Scan for the cell matching the given text and deliver its [x, y] coordinate at center. 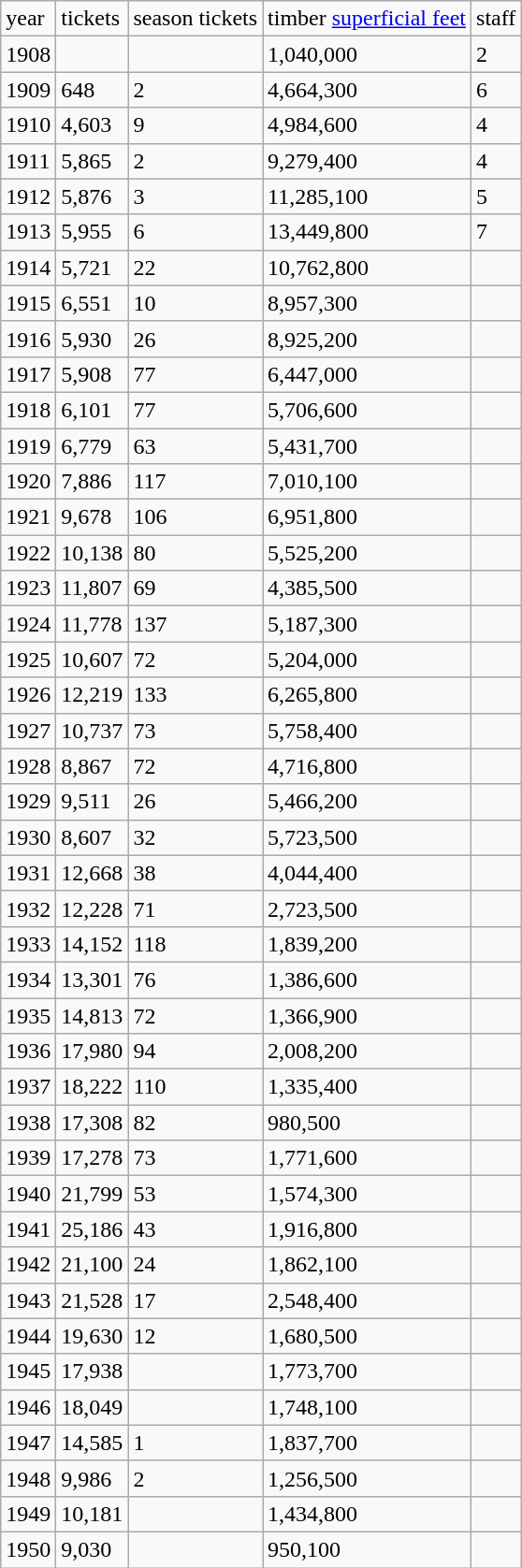
1941 [28, 1229]
5,525,200 [367, 553]
1922 [28, 553]
950,100 [367, 1549]
106 [196, 517]
22 [196, 268]
7,886 [92, 482]
1,335,400 [367, 1087]
1 [196, 1443]
1916 [28, 339]
12,228 [92, 908]
5 [496, 196]
1937 [28, 1087]
1,574,300 [367, 1194]
1930 [28, 837]
1945 [28, 1372]
1,773,700 [367, 1372]
9,030 [92, 1549]
17,938 [92, 1372]
year [28, 19]
1908 [28, 54]
1944 [28, 1336]
1920 [28, 482]
5,955 [92, 232]
9,279,400 [367, 161]
staff [496, 19]
1,916,800 [367, 1229]
1950 [28, 1549]
10,181 [92, 1514]
1929 [28, 802]
10,737 [92, 731]
82 [196, 1123]
1909 [28, 90]
21,528 [92, 1300]
17 [196, 1300]
9,986 [92, 1478]
17,980 [92, 1052]
17,278 [92, 1158]
1919 [28, 446]
110 [196, 1087]
1942 [28, 1265]
1927 [28, 731]
5,876 [92, 196]
14,585 [92, 1443]
1,434,800 [367, 1514]
4,984,600 [367, 125]
12 [196, 1336]
1,771,600 [367, 1158]
17,308 [92, 1123]
8,925,200 [367, 339]
21,100 [92, 1265]
1948 [28, 1478]
3 [196, 196]
1,837,700 [367, 1443]
season tickets [196, 19]
63 [196, 446]
1,839,200 [367, 944]
1915 [28, 303]
1923 [28, 588]
10,762,800 [367, 268]
76 [196, 980]
timber superficial feet [367, 19]
10,607 [92, 660]
5,908 [92, 374]
7,010,100 [367, 482]
1932 [28, 908]
1,680,500 [367, 1336]
tickets [92, 19]
1940 [28, 1194]
1926 [28, 695]
24 [196, 1265]
1931 [28, 873]
10,138 [92, 553]
1917 [28, 374]
1934 [28, 980]
1,862,100 [367, 1265]
11,807 [92, 588]
1918 [28, 410]
14,813 [92, 1015]
1924 [28, 624]
12,668 [92, 873]
4,385,500 [367, 588]
38 [196, 873]
1910 [28, 125]
71 [196, 908]
13,449,800 [367, 232]
1,386,600 [367, 980]
5,758,400 [367, 731]
9,511 [92, 802]
8,957,300 [367, 303]
1928 [28, 766]
5,466,200 [367, 802]
1,256,500 [367, 1478]
7 [496, 232]
8,867 [92, 766]
1925 [28, 660]
69 [196, 588]
1946 [28, 1407]
4,716,800 [367, 766]
1,748,100 [367, 1407]
5,721 [92, 268]
12,219 [92, 695]
11,285,100 [367, 196]
1936 [28, 1052]
1939 [28, 1158]
118 [196, 944]
5,706,600 [367, 410]
10 [196, 303]
21,799 [92, 1194]
117 [196, 482]
6,551 [92, 303]
25,186 [92, 1229]
2,723,500 [367, 908]
6,447,000 [367, 374]
5,930 [92, 339]
1921 [28, 517]
980,500 [367, 1123]
4,044,400 [367, 873]
6,101 [92, 410]
1913 [28, 232]
648 [92, 90]
2,008,200 [367, 1052]
5,204,000 [367, 660]
1949 [28, 1514]
1,366,900 [367, 1015]
5,187,300 [367, 624]
14,152 [92, 944]
8,607 [92, 837]
13,301 [92, 980]
137 [196, 624]
1933 [28, 944]
4,603 [92, 125]
1943 [28, 1300]
1911 [28, 161]
43 [196, 1229]
1912 [28, 196]
32 [196, 837]
1947 [28, 1443]
6,265,800 [367, 695]
5,431,700 [367, 446]
9,678 [92, 517]
2,548,400 [367, 1300]
9 [196, 125]
19,630 [92, 1336]
6,951,800 [367, 517]
133 [196, 695]
1935 [28, 1015]
6,779 [92, 446]
53 [196, 1194]
18,049 [92, 1407]
5,865 [92, 161]
1914 [28, 268]
4,664,300 [367, 90]
1,040,000 [367, 54]
5,723,500 [367, 837]
94 [196, 1052]
11,778 [92, 624]
80 [196, 553]
18,222 [92, 1087]
1938 [28, 1123]
